Search for the cell housing the specified text and yield its [X, Y] center coordinate. 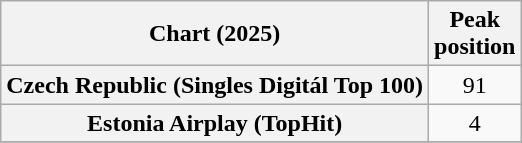
91 [475, 85]
Czech Republic (Singles Digitál Top 100) [215, 85]
Peakposition [475, 34]
4 [475, 123]
Estonia Airplay (TopHit) [215, 123]
Chart (2025) [215, 34]
